Provide the (x, y) coordinate of the cell's center where the given text is located.  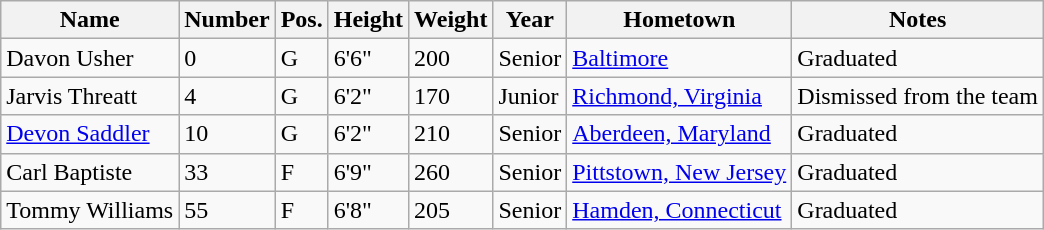
55 (227, 210)
Baltimore (680, 58)
Davon Usher (90, 58)
Height (368, 20)
260 (451, 172)
Tommy Williams (90, 210)
Name (90, 20)
Weight (451, 20)
Pittstown, New Jersey (680, 172)
0 (227, 58)
Carl Baptiste (90, 172)
Jarvis Threatt (90, 96)
200 (451, 58)
Notes (918, 20)
Number (227, 20)
4 (227, 96)
205 (451, 210)
6'9" (368, 172)
6'6" (368, 58)
Dismissed from the team (918, 96)
Pos. (302, 20)
Aberdeen, Maryland (680, 134)
Hamden, Connecticut (680, 210)
Richmond, Virginia (680, 96)
6'8" (368, 210)
210 (451, 134)
Junior (530, 96)
10 (227, 134)
170 (451, 96)
Year (530, 20)
Hometown (680, 20)
33 (227, 172)
Devon Saddler (90, 134)
